Identify which cell holds the provided text, then report its [X, Y] central coordinate. 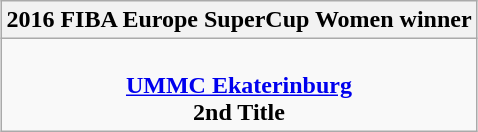
UMMC Ekaterinburg 2nd Title [239, 85]
2016 FIBA Europe SuperCup Women winner [239, 20]
